Locate the cell with the specified text and output its [X, Y] center coordinate. 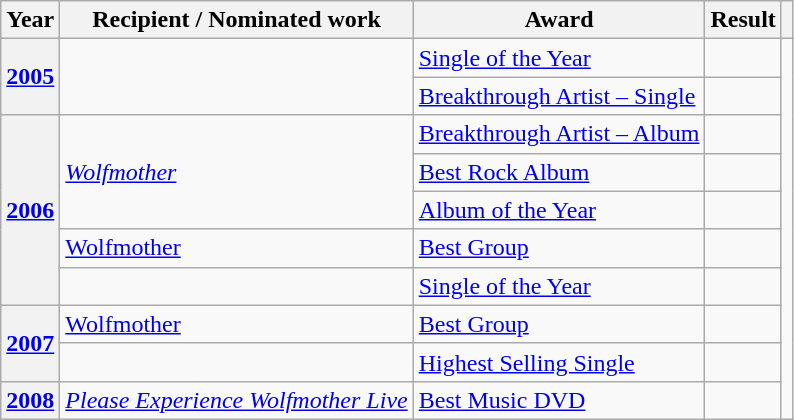
Best Rock Album [559, 172]
Recipient / Nominated work [236, 20]
Award [559, 20]
Breakthrough Artist – Album [559, 134]
Result [743, 20]
2006 [30, 210]
Best Music DVD [559, 400]
2005 [30, 77]
2008 [30, 400]
Please Experience Wolfmother Live [236, 400]
Highest Selling Single [559, 362]
2007 [30, 343]
Album of the Year [559, 210]
Year [30, 20]
Breakthrough Artist – Single [559, 96]
